Locate the cell with the specified text and output its [X, Y] center coordinate. 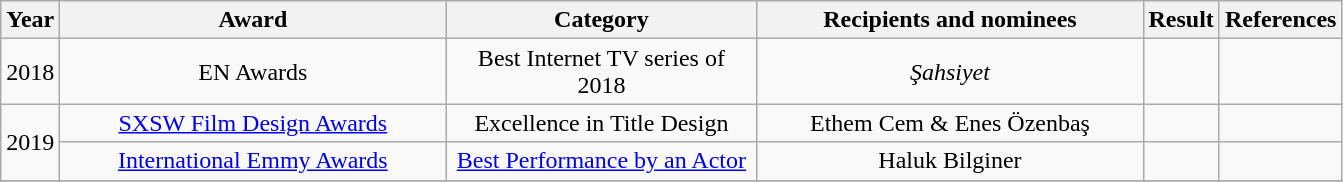
Şahsiyet [950, 72]
Ethem Cem & Enes Özenbaş [950, 123]
EN Awards [253, 72]
Haluk Bilginer [950, 161]
References [1280, 20]
Year [30, 20]
Result [1181, 20]
Best Performance by an Actor [602, 161]
Best Internet TV series of 2018 [602, 72]
SXSW Film Design Awards [253, 123]
Excellence in Title Design [602, 123]
Recipients and nominees [950, 20]
International Emmy Awards [253, 161]
2018 [30, 72]
Category [602, 20]
2019 [30, 142]
Award [253, 20]
